Pinpoint the cell where the given text exists, returning its [X, Y] midpoint coordinate. 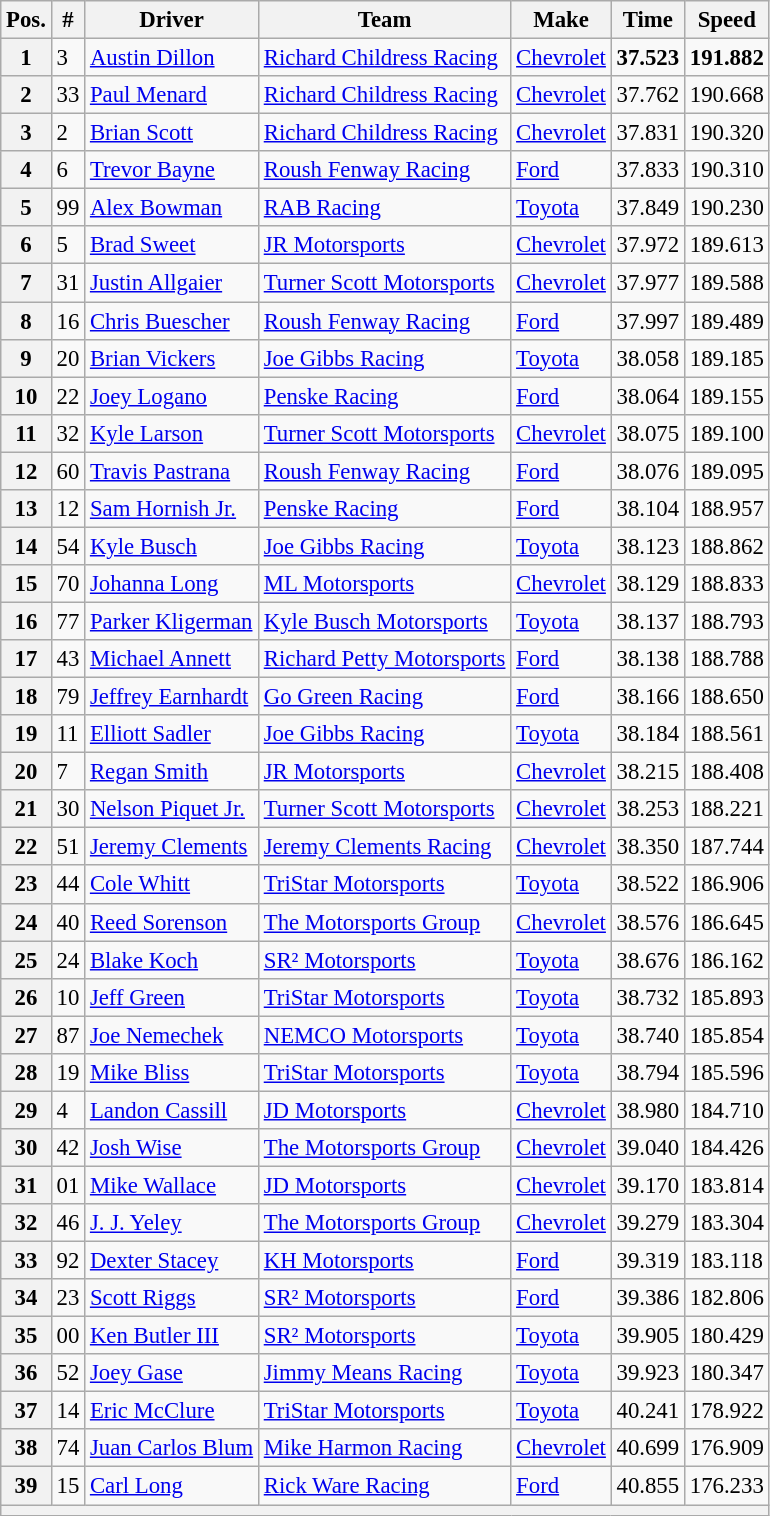
188.650 [726, 697]
188.221 [726, 809]
180.429 [726, 1336]
39.279 [648, 1223]
188.788 [726, 659]
38.215 [648, 772]
28 [26, 1073]
38.166 [648, 697]
38.076 [648, 471]
Brian Scott [172, 133]
39.923 [648, 1373]
190.310 [726, 170]
79 [68, 697]
00 [68, 1336]
Driver [172, 20]
01 [68, 1185]
40 [68, 922]
184.426 [726, 1148]
38.794 [648, 1073]
Make [561, 20]
39.040 [648, 1148]
39.905 [648, 1336]
188.833 [726, 584]
Elliott Sadler [172, 734]
38.676 [648, 960]
Team [384, 20]
44 [68, 885]
Reed Sorenson [172, 922]
60 [68, 471]
25 [26, 960]
Joe Nemechek [172, 1035]
17 [26, 659]
42 [68, 1148]
188.561 [726, 734]
Justin Allgaier [172, 283]
38.740 [648, 1035]
Go Green Racing [384, 697]
Paul Menard [172, 95]
185.893 [726, 997]
37.831 [648, 133]
186.162 [726, 960]
189.613 [726, 245]
Chris Buescher [172, 321]
51 [68, 847]
187.744 [726, 847]
Ken Butler III [172, 1336]
189.185 [726, 358]
Brad Sweet [172, 245]
36 [26, 1373]
37 [26, 1411]
176.909 [726, 1449]
40.699 [648, 1449]
21 [26, 809]
Regan Smith [172, 772]
189.588 [726, 283]
38.138 [648, 659]
189.100 [726, 433]
Nelson Piquet Jr. [172, 809]
Landon Cassill [172, 1110]
Blake Koch [172, 960]
38.522 [648, 885]
Sam Hornish Jr. [172, 509]
70 [68, 584]
188.862 [726, 546]
J. J. Yeley [172, 1223]
188.793 [726, 621]
38.129 [648, 584]
29 [26, 1110]
Jimmy Means Racing [384, 1373]
46 [68, 1223]
39.170 [648, 1185]
37.762 [648, 95]
180.347 [726, 1373]
38.576 [648, 922]
37.523 [648, 58]
Rick Ware Racing [384, 1486]
Mike Wallace [172, 1185]
183.304 [726, 1223]
Mike Bliss [172, 1073]
Alex Bowman [172, 208]
178.922 [726, 1411]
26 [26, 997]
191.882 [726, 58]
37.833 [648, 170]
189.489 [726, 321]
182.806 [726, 1298]
37.849 [648, 208]
43 [68, 659]
Richard Petty Motorsports [384, 659]
37.972 [648, 245]
92 [68, 1261]
183.118 [726, 1261]
40.855 [648, 1486]
38.732 [648, 997]
54 [68, 546]
Pos. [26, 20]
8 [26, 321]
Cole Whitt [172, 885]
Juan Carlos Blum [172, 1449]
38.123 [648, 546]
Dexter Stacey [172, 1261]
Josh Wise [172, 1148]
39.386 [648, 1298]
38.350 [648, 847]
Jeremy Clements Racing [384, 847]
38.184 [648, 734]
Austin Dillon [172, 58]
38.980 [648, 1110]
Time [648, 20]
99 [68, 208]
188.957 [726, 509]
Kyle Larson [172, 433]
39.319 [648, 1261]
Scott Riggs [172, 1298]
38.137 [648, 621]
27 [26, 1035]
176.233 [726, 1486]
Joey Logano [172, 396]
Jeff Green [172, 997]
52 [68, 1373]
Mike Harmon Racing [384, 1449]
183.814 [726, 1185]
9 [26, 358]
Trevor Bayne [172, 170]
38.064 [648, 396]
Johanna Long [172, 584]
Jeffrey Earnhardt [172, 697]
185.596 [726, 1073]
KH Motorsports [384, 1261]
34 [26, 1298]
Travis Pastrana [172, 471]
Joey Gase [172, 1373]
NEMCO Motorsports [384, 1035]
18 [26, 697]
# [68, 20]
39 [26, 1486]
Carl Long [172, 1486]
Jeremy Clements [172, 847]
38.058 [648, 358]
37.997 [648, 321]
Speed [726, 20]
ML Motorsports [384, 584]
38.104 [648, 509]
87 [68, 1035]
185.854 [726, 1035]
189.155 [726, 396]
Parker Kligerman [172, 621]
Brian Vickers [172, 358]
186.906 [726, 885]
188.408 [726, 772]
190.668 [726, 95]
38.075 [648, 433]
RAB Racing [384, 208]
Eric McClure [172, 1411]
Kyle Busch Motorsports [384, 621]
74 [68, 1449]
Michael Annett [172, 659]
184.710 [726, 1110]
40.241 [648, 1411]
186.645 [726, 922]
Kyle Busch [172, 546]
13 [26, 509]
190.320 [726, 133]
38 [26, 1449]
37.977 [648, 283]
1 [26, 58]
190.230 [726, 208]
189.095 [726, 471]
77 [68, 621]
38.253 [648, 809]
35 [26, 1336]
